Scan for the cell matching the given text and deliver its (x, y) coordinate at center. 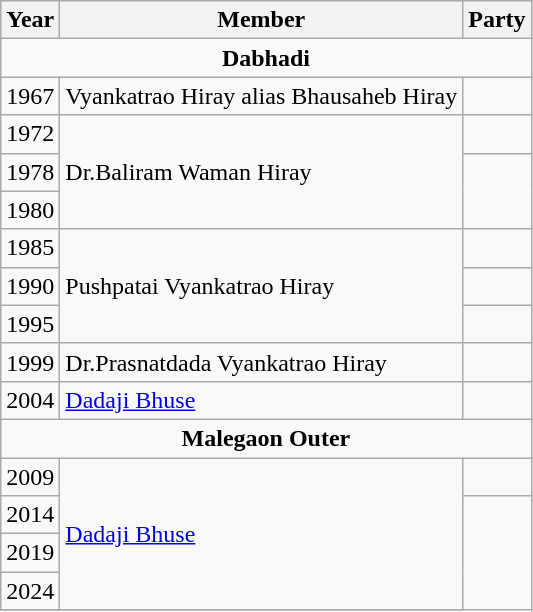
1978 (30, 172)
1990 (30, 286)
2019 (30, 553)
Dr.Baliram Waman Hiray (262, 172)
2004 (30, 400)
Dr.Prasnatdada Vyankatrao Hiray (262, 362)
Vyankatrao Hiray alias Bhausaheb Hiray (262, 96)
1967 (30, 96)
1980 (30, 210)
2024 (30, 591)
Malegaon Outer (266, 438)
Member (262, 20)
1995 (30, 324)
1999 (30, 362)
Pushpatai Vyankatrao Hiray (262, 286)
Party (497, 20)
1985 (30, 248)
Dabhadi (266, 58)
2009 (30, 477)
Year (30, 20)
1972 (30, 134)
2014 (30, 515)
